Pinpoint the cell where the given text exists, returning its [X, Y] midpoint coordinate. 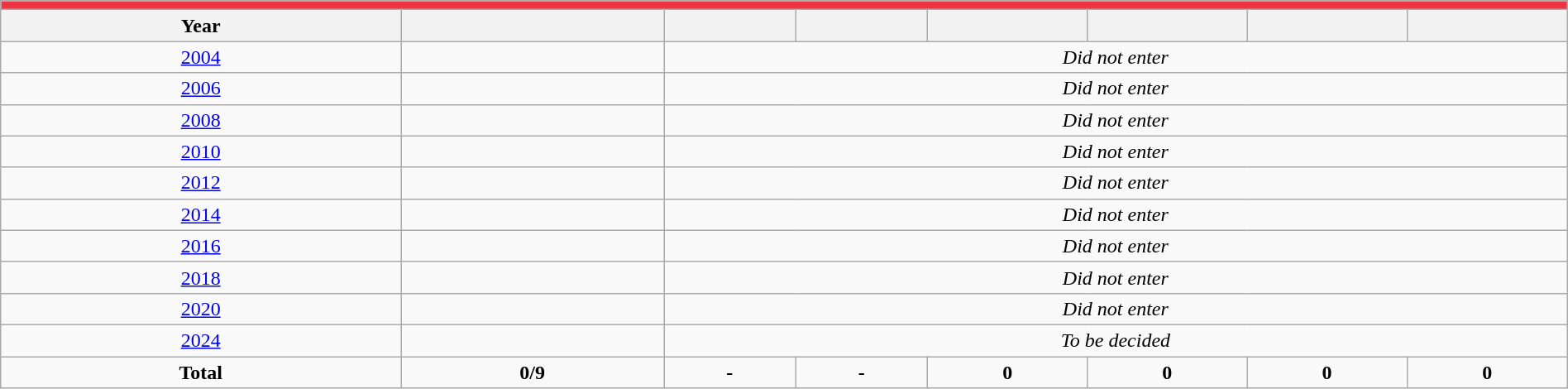
2020 [201, 309]
2008 [201, 120]
0/9 [533, 372]
To be decided [1115, 340]
2014 [201, 214]
2006 [201, 89]
2012 [201, 183]
2016 [201, 246]
2018 [201, 277]
2010 [201, 151]
2004 [201, 57]
Year [201, 26]
2024 [201, 340]
Total [201, 372]
